Detect which cell encompasses the target text, then output its (x, y) center coordinate. 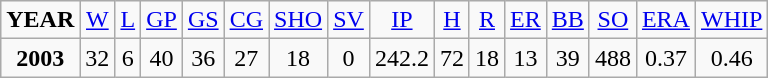
ER (526, 20)
0.46 (731, 58)
39 (568, 58)
IP (402, 20)
SO (612, 20)
72 (452, 58)
SHO (298, 20)
40 (162, 58)
0 (349, 58)
WHIP (731, 20)
CG (246, 20)
H (452, 20)
32 (98, 58)
BB (568, 20)
GS (203, 20)
0.37 (666, 58)
27 (246, 58)
R (486, 20)
GP (162, 20)
2003 (40, 58)
242.2 (402, 58)
YEAR (40, 20)
ERA (666, 20)
488 (612, 58)
W (98, 20)
SV (349, 20)
13 (526, 58)
L (128, 20)
6 (128, 58)
36 (203, 58)
